From the cell containing the given text, extract its center point as (X, Y) coordinate. 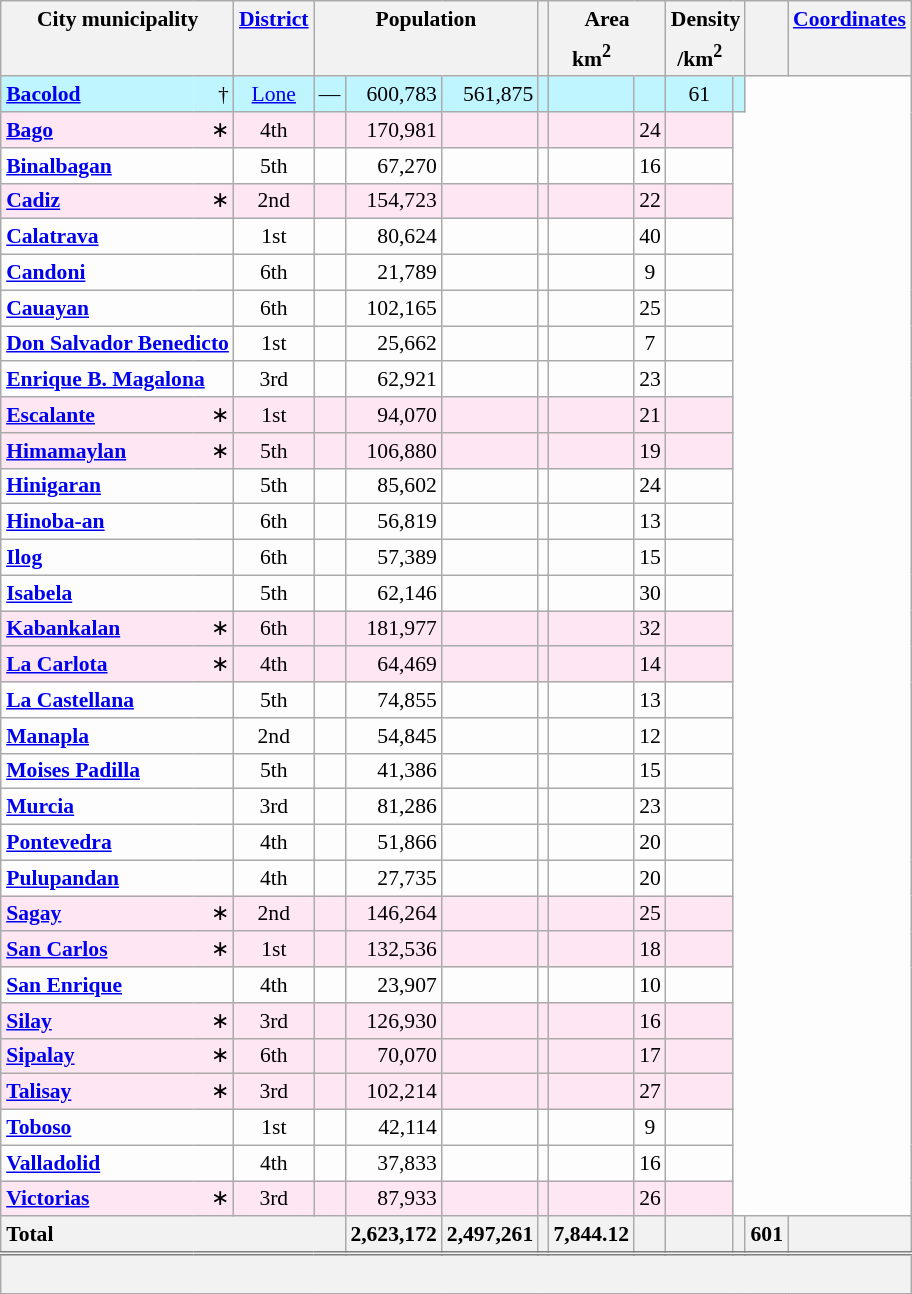
18 (650, 949)
32 (650, 629)
Total (173, 1234)
54,845 (393, 735)
62,921 (393, 379)
57,389 (393, 557)
Cadiz (97, 201)
27 (650, 1092)
Valladolid (118, 1163)
30 (650, 593)
Silay (97, 1020)
70,070 (393, 1056)
10 (650, 985)
Calatrava (118, 237)
102,214 (393, 1092)
561,875 (490, 94)
21 (650, 415)
37,833 (393, 1163)
Talisay (97, 1092)
146,264 (393, 914)
San Enrique (118, 985)
67,270 (393, 165)
61 (700, 94)
City municipality (118, 18)
17 (650, 1056)
Binalbagan (118, 165)
Enrique B. Magalona (118, 379)
601 (766, 1234)
600,783 (393, 94)
Bago (97, 130)
132,536 (393, 949)
Area (606, 18)
64,469 (393, 664)
80,624 (393, 237)
La Carlota (97, 664)
22 (650, 201)
Coordinates (850, 18)
Don Salvador Benedicto (118, 344)
94,070 (393, 415)
Himamaylan (97, 450)
Lone (274, 94)
81,286 (393, 807)
Bacolod (97, 94)
170,981 (393, 130)
2,623,172 (393, 1234)
26 (650, 1199)
23,907 (393, 985)
Manapla (118, 735)
Moises Padilla (118, 771)
† (214, 94)
Victorias (97, 1199)
Hinoba-an (118, 522)
14 (650, 664)
— (330, 94)
Density (706, 18)
District (274, 18)
km2 (591, 56)
85,602 (393, 486)
Pontevedra (118, 842)
Toboso (118, 1127)
21,789 (393, 272)
Sagay (97, 914)
181,977 (393, 629)
87,933 (393, 1199)
25,662 (393, 344)
7 (650, 344)
42,114 (393, 1127)
74,855 (393, 700)
126,930 (393, 1020)
56,819 (393, 522)
Sipalay (97, 1056)
Pulupandan (118, 878)
/km2 (700, 56)
2,497,261 (490, 1234)
106,880 (393, 450)
Escalante (97, 415)
40 (650, 237)
102,165 (393, 308)
Murcia (118, 807)
51,866 (393, 842)
Hinigaran (118, 486)
Kabankalan (97, 629)
Population (426, 18)
Candoni (118, 272)
Ilog (118, 557)
La Castellana (118, 700)
154,723 (393, 201)
7,844.12 (591, 1234)
62,146 (393, 593)
Isabela (118, 593)
Cauayan (118, 308)
41,386 (393, 771)
19 (650, 450)
San Carlos (97, 949)
12 (650, 735)
27,735 (393, 878)
